Find where the given text appears and provide that cell's center as [x, y] coordinate. 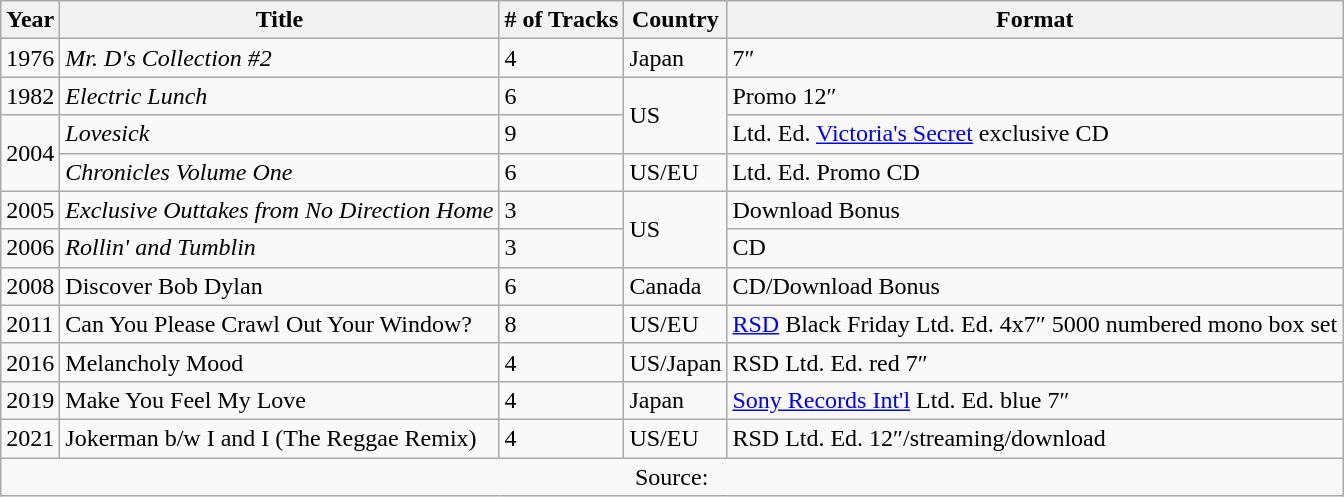
Format [1035, 20]
Year [30, 20]
CD [1035, 248]
2005 [30, 210]
Lovesick [280, 134]
CD/Download Bonus [1035, 286]
RSD Ltd. Ed. 12″/streaming/download [1035, 438]
Can You Please Crawl Out Your Window? [280, 324]
Mr. D's Collection #2 [280, 58]
Country [676, 20]
2021 [30, 438]
RSD Ltd. Ed. red 7″ [1035, 362]
9 [562, 134]
# of Tracks [562, 20]
2006 [30, 248]
Canada [676, 286]
Download Bonus [1035, 210]
Rollin' and Tumblin [280, 248]
Ltd. Ed. Victoria's Secret exclusive CD [1035, 134]
Jokerman b/w I and I (The Reggae Remix) [280, 438]
7″ [1035, 58]
Chronicles Volume One [280, 172]
Discover Bob Dylan [280, 286]
Exclusive Outtakes from No Direction Home [280, 210]
Electric Lunch [280, 96]
1982 [30, 96]
Title [280, 20]
Ltd. Ed. Promo CD [1035, 172]
Melancholy Mood [280, 362]
Promo 12″ [1035, 96]
Make You Feel My Love [280, 400]
RSD Black Friday Ltd. Ed. 4x7″ 5000 numbered mono box set [1035, 324]
2016 [30, 362]
1976 [30, 58]
8 [562, 324]
Source: [672, 477]
2004 [30, 153]
2011 [30, 324]
US/Japan [676, 362]
Sony Records Int'l Ltd. Ed. blue 7″ [1035, 400]
2008 [30, 286]
2019 [30, 400]
